Search for the cell housing the specified text and yield its (x, y) center coordinate. 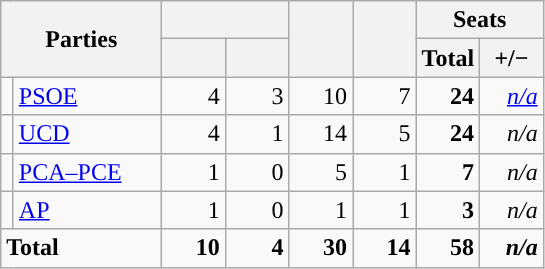
Seats (480, 20)
UCD (87, 134)
30 (321, 248)
58 (448, 248)
+/− (512, 58)
AP (87, 210)
PSOE (87, 96)
PCA–PCE (87, 172)
Parties (82, 39)
